For the text-containing cell, return its midpoint in [X, Y] coordinate format. 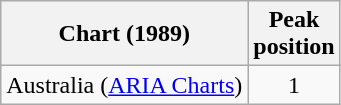
Australia (ARIA Charts) [124, 85]
Chart (1989) [124, 34]
Peakposition [294, 34]
1 [294, 85]
